Determine the (x, y) coordinate at the center of the cell enclosing the given text.  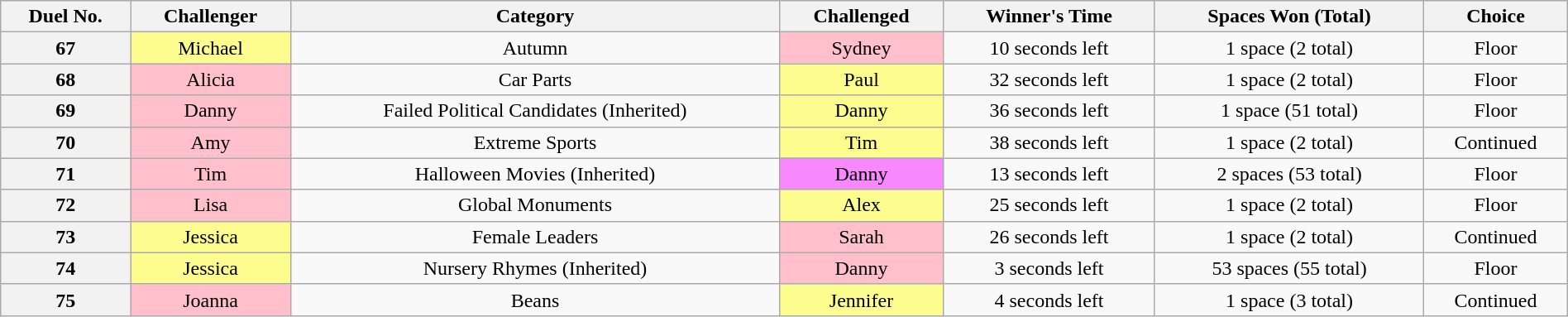
38 seconds left (1049, 142)
13 seconds left (1049, 174)
74 (66, 268)
Challenged (861, 17)
Jennifer (861, 300)
2 spaces (53 total) (1288, 174)
71 (66, 174)
3 seconds left (1049, 268)
73 (66, 237)
Extreme Sports (536, 142)
1 space (51 total) (1288, 111)
Choice (1495, 17)
53 spaces (55 total) (1288, 268)
69 (66, 111)
72 (66, 205)
4 seconds left (1049, 300)
Female Leaders (536, 237)
Sarah (861, 237)
10 seconds left (1049, 48)
67 (66, 48)
26 seconds left (1049, 237)
32 seconds left (1049, 79)
Car Parts (536, 79)
Alicia (211, 79)
Spaces Won (Total) (1288, 17)
Global Monuments (536, 205)
Category (536, 17)
Lisa (211, 205)
Failed Political Candidates (Inherited) (536, 111)
Alex (861, 205)
Winner's Time (1049, 17)
Challenger (211, 17)
Nursery Rhymes (Inherited) (536, 268)
68 (66, 79)
Beans (536, 300)
Michael (211, 48)
75 (66, 300)
70 (66, 142)
1 space (3 total) (1288, 300)
Duel No. (66, 17)
Paul (861, 79)
Autumn (536, 48)
Amy (211, 142)
Sydney (861, 48)
Halloween Movies (Inherited) (536, 174)
36 seconds left (1049, 111)
Joanna (211, 300)
25 seconds left (1049, 205)
